Output the [x, y] coordinate of the center of the cell containing the given text.  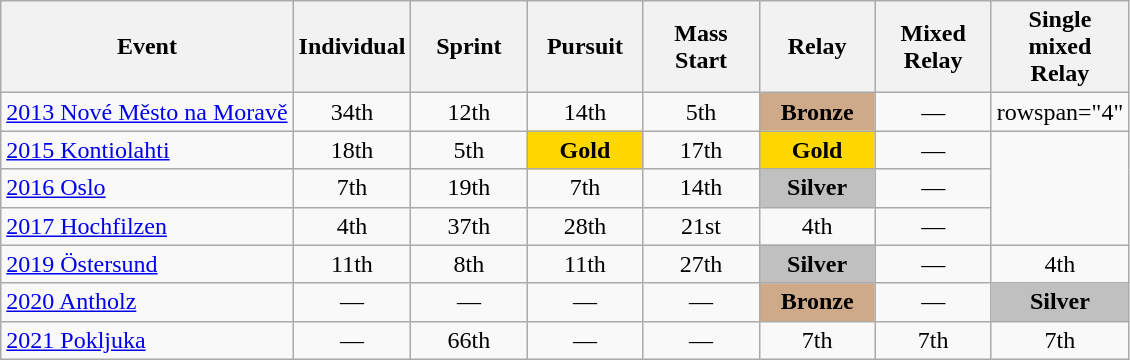
2015 Kontiolahti [147, 150]
18th [352, 150]
Mixed Relay [933, 47]
Sprint [469, 47]
34th [352, 112]
8th [469, 264]
Single mixed Relay [1060, 47]
2019 Östersund [147, 264]
2020 Antholz [147, 302]
28th [585, 226]
rowspan="4" [1060, 112]
2013 Nové Město na Moravě [147, 112]
Relay [817, 47]
12th [469, 112]
27th [701, 264]
Mass Start [701, 47]
21st [701, 226]
19th [469, 188]
2016 Oslo [147, 188]
Event [147, 47]
2017 Hochfilzen [147, 226]
37th [469, 226]
17th [701, 150]
66th [469, 340]
Pursuit [585, 47]
2021 Pokljuka [147, 340]
Individual [352, 47]
